Capture the cell that displays the provided text and extract its (x, y) central coordinate. 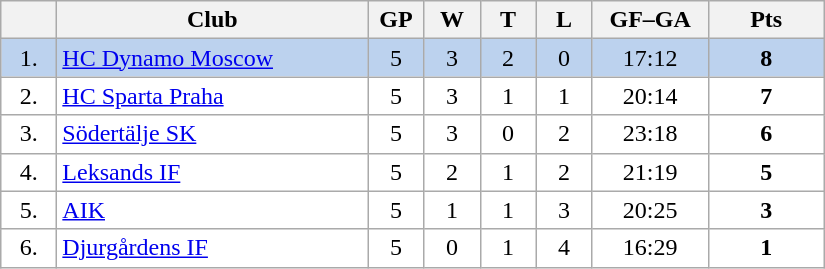
16:29 (650, 248)
AIK (212, 210)
4 (564, 248)
6. (29, 248)
21:19 (650, 172)
2. (29, 96)
W (452, 20)
HC Dynamo Moscow (212, 58)
8 (766, 58)
GP (396, 20)
4. (29, 172)
Club (212, 20)
GF–GA (650, 20)
17:12 (650, 58)
Södertälje SK (212, 134)
Pts (766, 20)
Leksands IF (212, 172)
3. (29, 134)
Djurgårdens IF (212, 248)
1. (29, 58)
5. (29, 210)
L (564, 20)
6 (766, 134)
23:18 (650, 134)
HC Sparta Praha (212, 96)
20:25 (650, 210)
20:14 (650, 96)
7 (766, 96)
T (508, 20)
